Detect which cell encompasses the target text, then output its [X, Y] center coordinate. 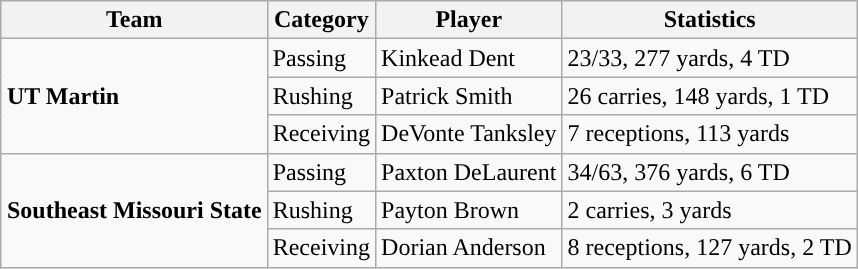
Dorian Anderson [469, 248]
Payton Brown [469, 210]
7 receptions, 113 yards [710, 134]
DeVonte Tanksley [469, 134]
Statistics [710, 20]
Player [469, 20]
Team [134, 20]
26 carries, 148 yards, 1 TD [710, 96]
2 carries, 3 yards [710, 210]
Kinkead Dent [469, 58]
Southeast Missouri State [134, 210]
34/63, 376 yards, 6 TD [710, 172]
UT Martin [134, 96]
23/33, 277 yards, 4 TD [710, 58]
Patrick Smith [469, 96]
Category [321, 20]
Paxton DeLaurent [469, 172]
8 receptions, 127 yards, 2 TD [710, 248]
